Capture the cell that displays the provided text and extract its (x, y) central coordinate. 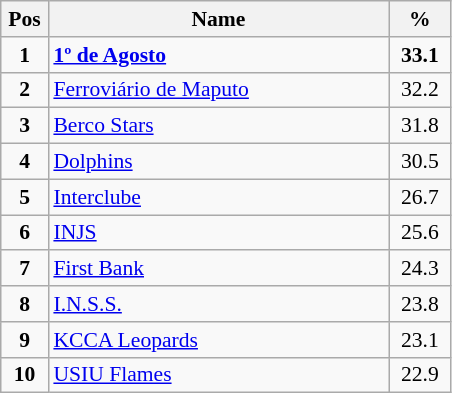
26.7 (420, 197)
31.8 (420, 126)
23.8 (420, 304)
7 (25, 269)
I.N.S.S. (218, 304)
KCCA Leopards (218, 340)
First Bank (218, 269)
Interclube (218, 197)
30.5 (420, 162)
33.1 (420, 55)
Pos (25, 19)
Ferroviário de Maputo (218, 90)
Berco Stars (218, 126)
3 (25, 126)
Dolphins (218, 162)
2 (25, 90)
5 (25, 197)
1º de Agosto (218, 55)
22.9 (420, 375)
32.2 (420, 90)
8 (25, 304)
Name (218, 19)
24.3 (420, 269)
4 (25, 162)
INJS (218, 233)
USIU Flames (218, 375)
9 (25, 340)
23.1 (420, 340)
25.6 (420, 233)
1 (25, 55)
% (420, 19)
10 (25, 375)
6 (25, 233)
